Extract the [x, y] coordinate from the center of the cell holding the provided text.  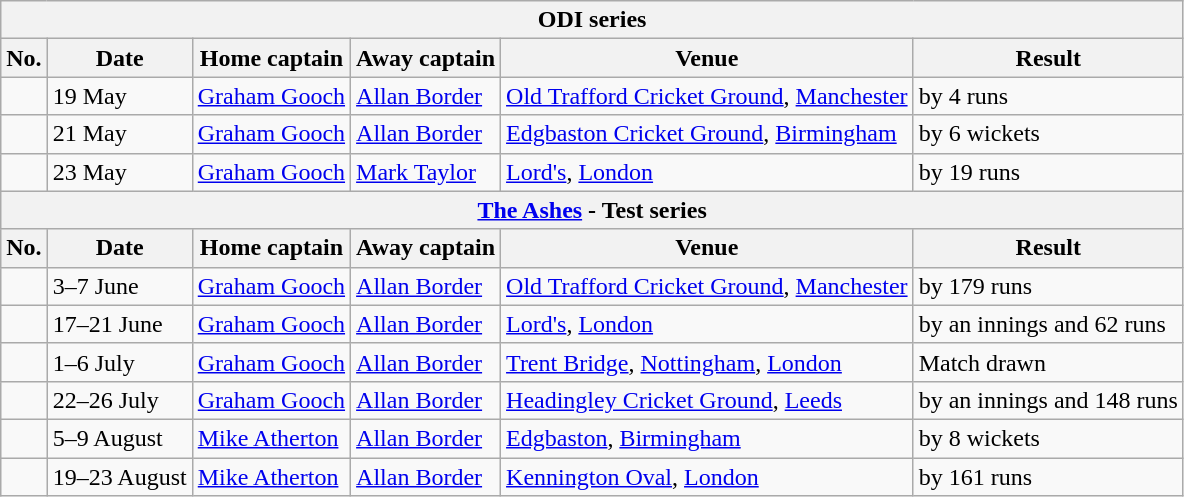
1–6 July [120, 362]
Kennington Oval, London [708, 477]
Trent Bridge, Nottingham, London [708, 362]
Edgbaston, Birmingham [708, 438]
by an innings and 62 runs [1048, 324]
by 8 wickets [1048, 438]
23 May [120, 172]
21 May [120, 134]
Edgbaston Cricket Ground, Birmingham [708, 134]
by 4 runs [1048, 96]
17–21 June [120, 324]
The Ashes - Test series [592, 210]
19 May [120, 96]
22–26 July [120, 400]
by 6 wickets [1048, 134]
Match drawn [1048, 362]
by an innings and 148 runs [1048, 400]
by 179 runs [1048, 286]
by 19 runs [1048, 172]
ODI series [592, 20]
Headingley Cricket Ground, Leeds [708, 400]
3–7 June [120, 286]
Mark Taylor [426, 172]
by 161 runs [1048, 477]
5–9 August [120, 438]
19–23 August [120, 477]
